From the cell containing the given text, extract its center point as (X, Y) coordinate. 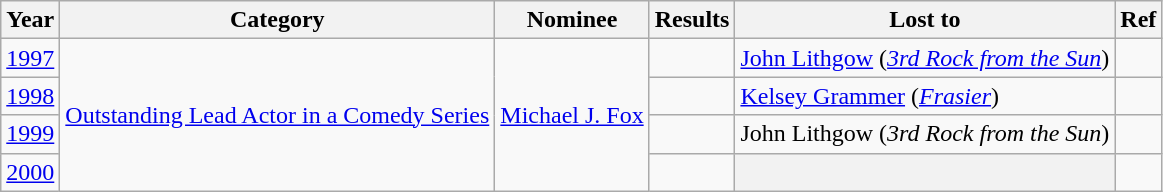
1999 (30, 134)
Nominee (572, 20)
Results (692, 20)
2000 (30, 172)
Kelsey Grammer (Frasier) (925, 96)
1997 (30, 58)
Ref (1138, 20)
Lost to (925, 20)
Michael J. Fox (572, 115)
Category (278, 20)
Year (30, 20)
Outstanding Lead Actor in a Comedy Series (278, 115)
1998 (30, 96)
